Capture the cell that displays the provided text and extract its [x, y] central coordinate. 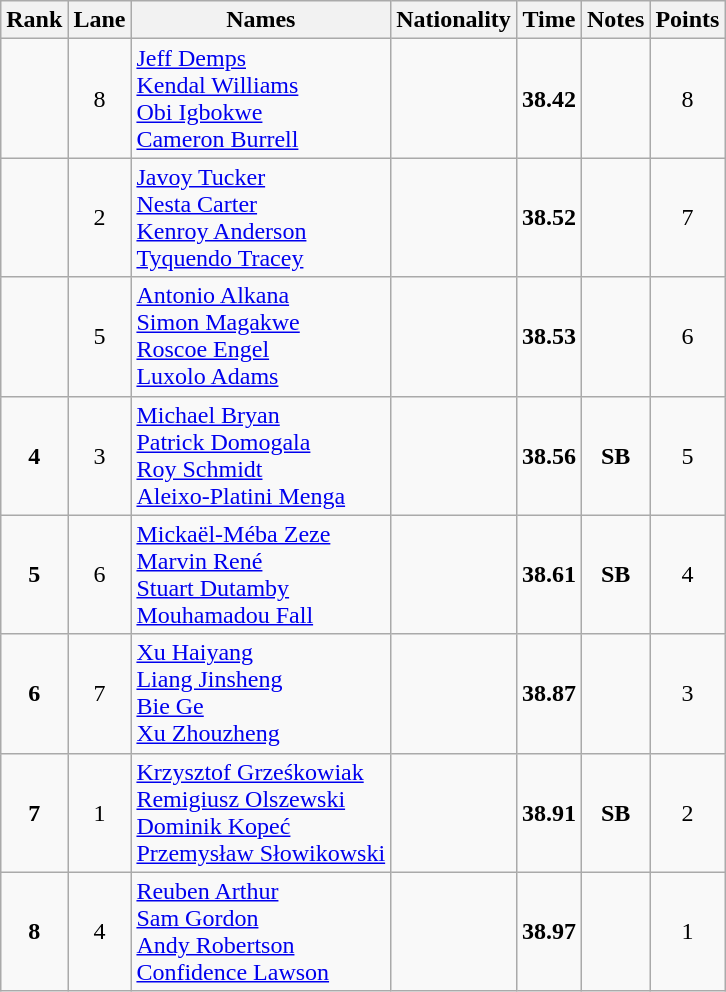
Javoy TuckerNesta CarterKenroy AndersonTyquendo Tracey [261, 218]
Antonio AlkanaSimon MagakweRoscoe EngelLuxolo Adams [261, 336]
Nationality [454, 20]
Krzysztof GrześkowiakRemigiusz OlszewskiDominik KopećPrzemysław Słowikowski [261, 812]
38.61 [548, 574]
Time [548, 20]
Lane [100, 20]
Michael BryanPatrick DomogalaRoy SchmidtAleixo-Platini Menga [261, 456]
Notes [615, 20]
Xu HaiyangLiang JinshengBie GeXu Zhouzheng [261, 694]
Mickaël-Méba ZezeMarvin RenéStuart DutambyMouhamadou Fall [261, 574]
Names [261, 20]
38.53 [548, 336]
Rank [34, 20]
38.52 [548, 218]
38.91 [548, 812]
38.42 [548, 98]
Points [688, 20]
Reuben ArthurSam GordonAndy RobertsonConfidence Lawson [261, 932]
38.97 [548, 932]
Jeff DempsKendal WilliamsObi IgbokweCameron Burrell [261, 98]
38.87 [548, 694]
38.56 [548, 456]
